Find where the given text appears and provide that cell's center as (x, y) coordinate. 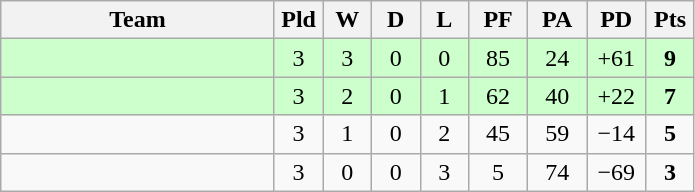
40 (558, 96)
Team (138, 20)
PF (498, 20)
+61 (616, 58)
7 (670, 96)
D (396, 20)
24 (558, 58)
85 (498, 58)
−14 (616, 134)
45 (498, 134)
W (348, 20)
74 (558, 172)
9 (670, 58)
62 (498, 96)
Pld (298, 20)
59 (558, 134)
L (444, 20)
PA (558, 20)
Pts (670, 20)
−69 (616, 172)
PD (616, 20)
+22 (616, 96)
